Pinpoint the cell where the given text exists, returning its (X, Y) midpoint coordinate. 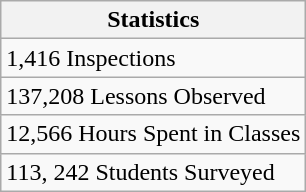
113, 242 Students Surveyed (154, 172)
Statistics (154, 20)
1,416 Inspections (154, 58)
12,566 Hours Spent in Classes (154, 134)
137,208 Lessons Observed (154, 96)
